From the cell containing the given text, extract its center point as [x, y] coordinate. 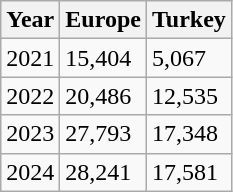
Turkey [188, 20]
2022 [30, 96]
5,067 [188, 58]
2024 [30, 172]
15,404 [104, 58]
17,348 [188, 134]
Year [30, 20]
28,241 [104, 172]
2023 [30, 134]
27,793 [104, 134]
2021 [30, 58]
20,486 [104, 96]
12,535 [188, 96]
17,581 [188, 172]
Europe [104, 20]
